Extract the [x, y] coordinate from the center of the cell holding the provided text.  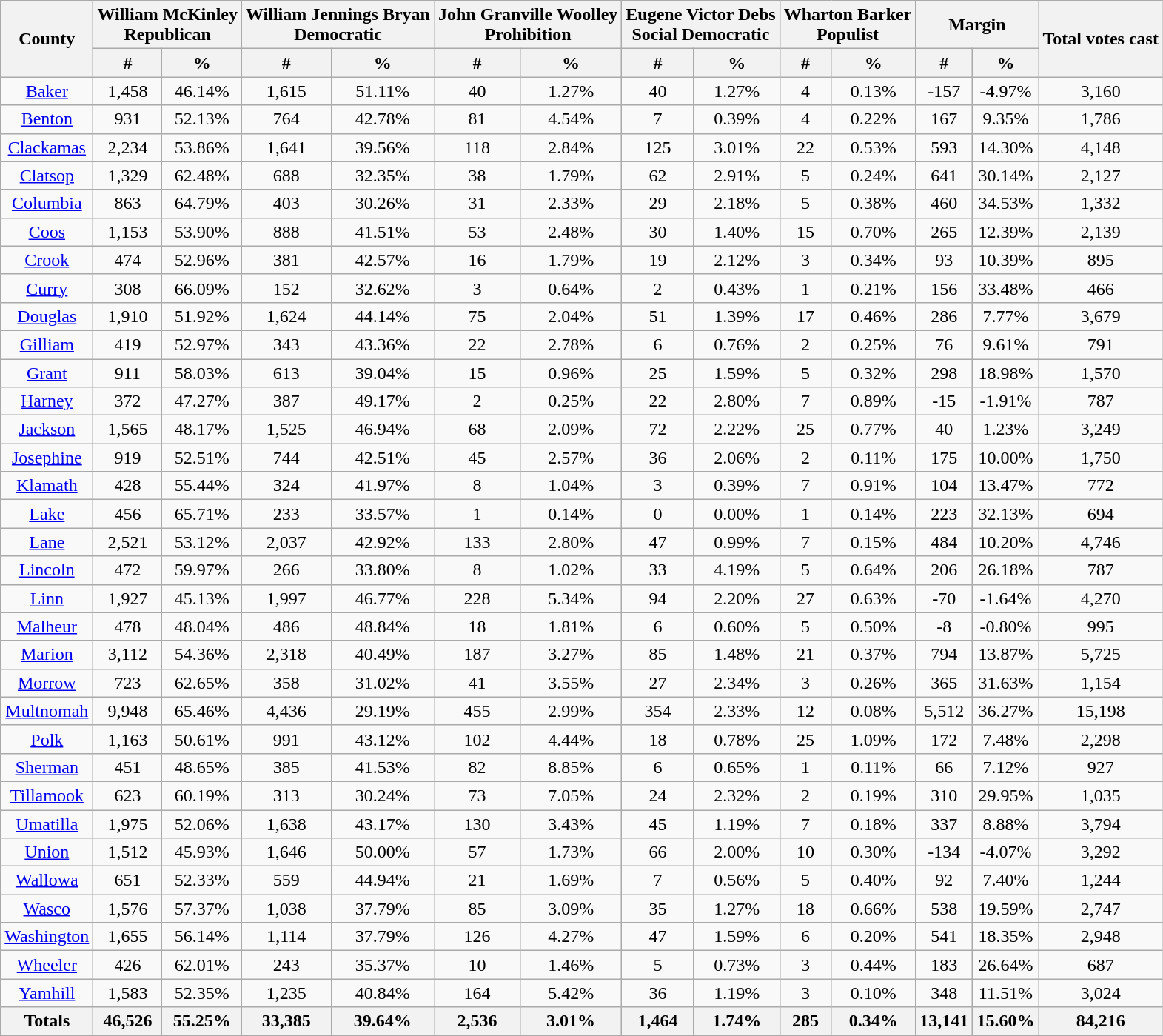
0.38% [874, 204]
1,458 [127, 91]
53.86% [202, 147]
4.54% [570, 119]
10.00% [1005, 458]
0.65% [737, 767]
76 [945, 344]
48.17% [202, 430]
0.77% [874, 430]
48.84% [382, 626]
42.57% [382, 260]
68 [477, 430]
308 [127, 288]
888 [286, 232]
30 [658, 232]
478 [127, 626]
687 [1101, 965]
Margin [977, 25]
4.19% [737, 570]
0.22% [874, 119]
81 [477, 119]
1.69% [570, 880]
2.57% [570, 458]
Columbia [47, 204]
73 [477, 795]
48.65% [202, 767]
0.26% [874, 683]
358 [286, 683]
Curry [47, 288]
286 [945, 316]
Harney [47, 401]
38 [477, 176]
2.09% [570, 430]
187 [477, 655]
2.91% [737, 176]
2.00% [737, 852]
51.11% [382, 91]
-1.91% [1005, 401]
1.46% [570, 965]
Wheeler [47, 965]
65.71% [202, 514]
0.13% [874, 91]
-70 [945, 598]
29 [658, 204]
51 [658, 316]
1.39% [737, 316]
538 [945, 909]
2.06% [737, 458]
42.78% [382, 119]
Coos [47, 232]
474 [127, 260]
46,526 [127, 1021]
Crook [47, 260]
5,512 [945, 711]
2,521 [127, 542]
2.99% [570, 711]
John Granville WoolleyProhibition [527, 25]
10.20% [1005, 542]
0.30% [874, 852]
35.37% [382, 965]
5.34% [570, 598]
2,747 [1101, 909]
42.51% [382, 458]
43.17% [382, 824]
44.14% [382, 316]
40.84% [382, 993]
County [47, 39]
1,565 [127, 430]
Multnomah [47, 711]
3,024 [1101, 993]
54.36% [202, 655]
1,114 [286, 937]
385 [286, 767]
343 [286, 344]
1.74% [737, 1021]
39.56% [382, 147]
26.64% [1005, 965]
863 [127, 204]
14.30% [1005, 147]
7.48% [1005, 739]
William McKinleyRepublican [167, 25]
57.37% [202, 909]
Union [47, 852]
31 [477, 204]
46.14% [202, 91]
46.77% [382, 598]
0.70% [874, 232]
7.12% [1005, 767]
0.73% [737, 965]
26.18% [1005, 570]
36.27% [1005, 711]
30.14% [1005, 176]
33.80% [382, 570]
49.17% [382, 401]
125 [658, 147]
428 [127, 486]
1.73% [570, 852]
31.63% [1005, 683]
1,153 [127, 232]
1,038 [286, 909]
-15 [945, 401]
2.84% [570, 147]
0.78% [737, 739]
156 [945, 288]
1,244 [1101, 880]
1,163 [127, 739]
1,035 [1101, 795]
19.59% [1005, 909]
Benton [47, 119]
3.27% [570, 655]
-4.07% [1005, 852]
9.61% [1005, 344]
1,525 [286, 430]
-157 [945, 91]
29.95% [1005, 795]
0.46% [874, 316]
94 [658, 598]
1.48% [737, 655]
1,583 [127, 993]
0.19% [874, 795]
348 [945, 993]
Totals [47, 1021]
285 [805, 1021]
4,148 [1101, 147]
7.05% [570, 795]
2.12% [737, 260]
1,332 [1101, 204]
0.10% [874, 993]
Umatilla [47, 824]
2.78% [570, 344]
223 [945, 514]
3.43% [570, 824]
52.35% [202, 993]
102 [477, 739]
16 [477, 260]
82 [477, 767]
1,997 [286, 598]
Tillamook [47, 795]
0.15% [874, 542]
1,638 [286, 824]
Baker [47, 91]
32.62% [382, 288]
167 [945, 119]
1,750 [1101, 458]
56.14% [202, 937]
419 [127, 344]
-134 [945, 852]
William Jennings BryanDemocratic [338, 25]
1,927 [127, 598]
24 [658, 795]
57 [477, 852]
1,615 [286, 91]
2,234 [127, 147]
18.98% [1005, 372]
Wallowa [47, 880]
0.40% [874, 880]
Jackson [47, 430]
33.57% [382, 514]
466 [1101, 288]
50.00% [382, 852]
387 [286, 401]
41.53% [382, 767]
17 [805, 316]
Malheur [47, 626]
-1.64% [1005, 598]
Klamath [47, 486]
93 [945, 260]
266 [286, 570]
33 [658, 570]
Washington [47, 937]
47.27% [202, 401]
1,646 [286, 852]
688 [286, 176]
744 [286, 458]
30.24% [382, 795]
164 [477, 993]
403 [286, 204]
324 [286, 486]
2,139 [1101, 232]
460 [945, 204]
1,154 [1101, 683]
45.93% [202, 852]
2.18% [737, 204]
3.55% [570, 683]
1.09% [874, 739]
1,786 [1101, 119]
1,464 [658, 1021]
2,127 [1101, 176]
Josephine [47, 458]
2,318 [286, 655]
Clackamas [47, 147]
4.27% [570, 937]
118 [477, 147]
1,624 [286, 316]
2,948 [1101, 937]
365 [945, 683]
52.51% [202, 458]
60.19% [202, 795]
183 [945, 965]
-0.80% [1005, 626]
152 [286, 288]
559 [286, 880]
45.13% [202, 598]
1,641 [286, 147]
337 [945, 824]
456 [127, 514]
84,216 [1101, 1021]
233 [286, 514]
455 [477, 711]
0.56% [737, 880]
33.48% [1005, 288]
0.00% [737, 514]
50.61% [202, 739]
0.24% [874, 176]
641 [945, 176]
911 [127, 372]
931 [127, 119]
2.34% [737, 683]
613 [286, 372]
3.09% [570, 909]
75 [477, 316]
5,725 [1101, 655]
Yamhill [47, 993]
33,385 [286, 1021]
1.40% [737, 232]
1.23% [1005, 430]
Sherman [47, 767]
62 [658, 176]
39.64% [382, 1021]
772 [1101, 486]
52.96% [202, 260]
13,141 [945, 1021]
381 [286, 260]
2,298 [1101, 739]
1,910 [127, 316]
0.43% [737, 288]
1.02% [570, 570]
991 [286, 739]
35 [658, 909]
15,198 [1101, 711]
1,570 [1101, 372]
0.66% [874, 909]
Morrow [47, 683]
175 [945, 458]
9.35% [1005, 119]
65.46% [202, 711]
-4.97% [1005, 91]
Wasco [47, 909]
1.04% [570, 486]
13.87% [1005, 655]
3,292 [1101, 852]
310 [945, 795]
19 [658, 260]
1,975 [127, 824]
0.50% [874, 626]
0.21% [874, 288]
-8 [945, 626]
52.33% [202, 880]
0.18% [874, 824]
1,576 [127, 909]
11.51% [1005, 993]
Marion [47, 655]
72 [658, 430]
451 [127, 767]
0.96% [570, 372]
104 [945, 486]
1,329 [127, 176]
354 [658, 711]
55.44% [202, 486]
Polk [47, 739]
995 [1101, 626]
12 [805, 711]
58.03% [202, 372]
13.47% [1005, 486]
1,655 [127, 937]
426 [127, 965]
43.36% [382, 344]
62.65% [202, 683]
Lane [47, 542]
8.85% [570, 767]
4,436 [286, 711]
51.92% [202, 316]
3,679 [1101, 316]
126 [477, 937]
Eugene Victor DebsSocial Democratic [700, 25]
42.92% [382, 542]
7.40% [1005, 880]
372 [127, 401]
66.09% [202, 288]
0.99% [737, 542]
53.12% [202, 542]
0.32% [874, 372]
62.48% [202, 176]
30.26% [382, 204]
3,249 [1101, 430]
40.49% [382, 655]
32.13% [1005, 514]
53 [477, 232]
0.53% [874, 147]
723 [127, 683]
243 [286, 965]
130 [477, 824]
0 [658, 514]
0.44% [874, 965]
55.25% [202, 1021]
206 [945, 570]
2,536 [477, 1021]
64.79% [202, 204]
46.94% [382, 430]
62.01% [202, 965]
541 [945, 937]
18.35% [1005, 937]
29.19% [382, 711]
228 [477, 598]
44.94% [382, 880]
5.42% [570, 993]
484 [945, 542]
Clatsop [47, 176]
41 [477, 683]
298 [945, 372]
593 [945, 147]
4,270 [1101, 598]
3,112 [127, 655]
623 [127, 795]
Lincoln [47, 570]
651 [127, 880]
52.06% [202, 824]
472 [127, 570]
31.02% [382, 683]
486 [286, 626]
895 [1101, 260]
265 [945, 232]
172 [945, 739]
32.35% [382, 176]
48.04% [202, 626]
41.51% [382, 232]
12.39% [1005, 232]
0.91% [874, 486]
4,746 [1101, 542]
34.53% [1005, 204]
694 [1101, 514]
927 [1101, 767]
52.13% [202, 119]
313 [286, 795]
Total votes cast [1101, 39]
2.32% [737, 795]
Lake [47, 514]
Grant [47, 372]
1.81% [570, 626]
0.63% [874, 598]
39.04% [382, 372]
2.20% [737, 598]
764 [286, 119]
1,512 [127, 852]
Wharton BarkerPopulist [848, 25]
43.12% [382, 739]
0.60% [737, 626]
2.48% [570, 232]
7.77% [1005, 316]
9,948 [127, 711]
3,160 [1101, 91]
8.88% [1005, 824]
794 [945, 655]
0.76% [737, 344]
1,235 [286, 993]
4.44% [570, 739]
0.89% [874, 401]
0.37% [874, 655]
53.90% [202, 232]
2,037 [286, 542]
Gilliam [47, 344]
41.97% [382, 486]
Douglas [47, 316]
15.60% [1005, 1021]
92 [945, 880]
59.97% [202, 570]
133 [477, 542]
2.22% [737, 430]
10.39% [1005, 260]
Linn [47, 598]
52.97% [202, 344]
0.08% [874, 711]
0.20% [874, 937]
919 [127, 458]
2.04% [570, 316]
791 [1101, 344]
3,794 [1101, 824]
